Identify which cell holds the provided text, then report its (X, Y) central coordinate. 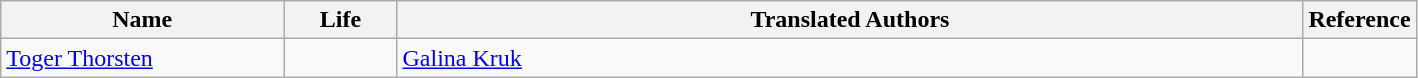
Name (142, 20)
Toger Thorsten (142, 58)
Life (340, 20)
Galina Kruk (850, 58)
Translated Authors (850, 20)
Reference (1360, 20)
